Locate the cell with the specified text and output its [X, Y] center coordinate. 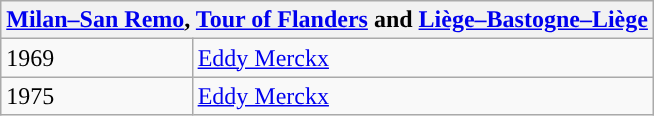
1969 [96, 58]
Milan–San Remo, Tour of Flanders and Liège–Bastogne–Liège [328, 20]
1975 [96, 96]
